Detect which cell encompasses the target text, then output its [x, y] center coordinate. 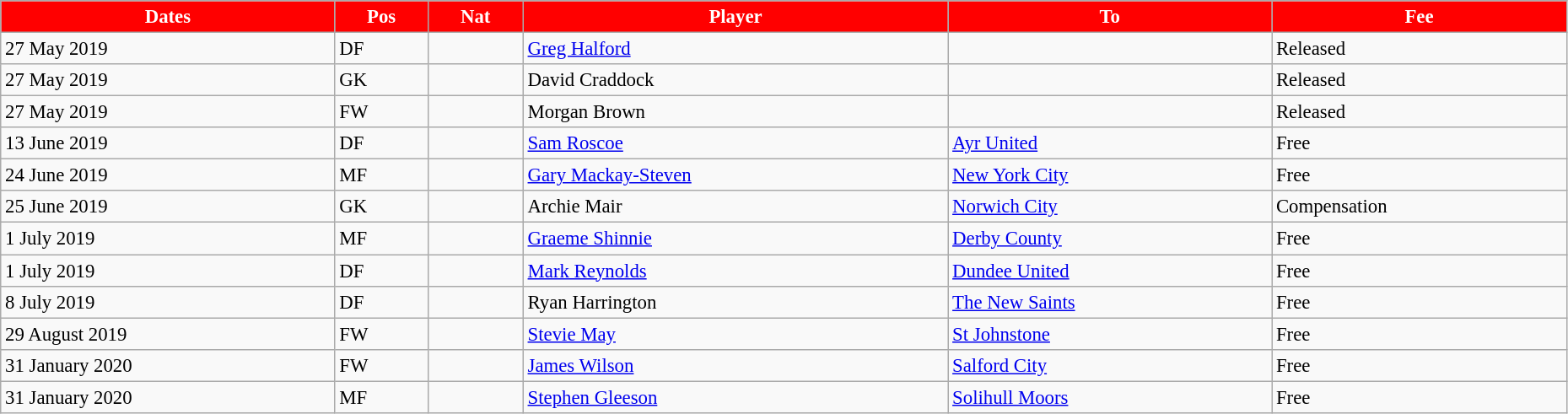
Derby County [1110, 239]
Salford City [1110, 365]
Sam Roscoe [736, 143]
Stevie May [736, 334]
24 June 2019 [168, 175]
To [1110, 17]
Norwich City [1110, 207]
New York City [1110, 175]
Dates [168, 17]
Graeme Shinnie [736, 239]
David Craddock [736, 80]
Pos [381, 17]
Fee [1420, 17]
Archie Mair [736, 207]
Player [736, 17]
Ayr United [1110, 143]
Nat [476, 17]
Dundee United [1110, 271]
25 June 2019 [168, 207]
St Johnstone [1110, 334]
The New Saints [1110, 302]
8 July 2019 [168, 302]
29 August 2019 [168, 334]
Gary Mackay-Steven [736, 175]
James Wilson [736, 365]
Greg Halford [736, 49]
Stephen Gleeson [736, 397]
Morgan Brown [736, 112]
Mark Reynolds [736, 271]
13 June 2019 [168, 143]
Solihull Moors [1110, 397]
Compensation [1420, 207]
Ryan Harrington [736, 302]
